Scan for the cell matching the given text and deliver its [X, Y] coordinate at center. 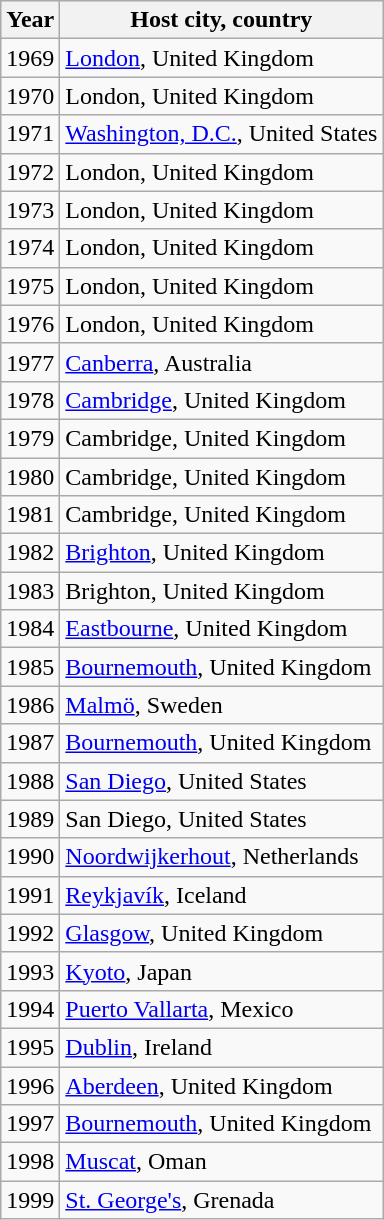
1998 [30, 1162]
1977 [30, 362]
1969 [30, 58]
1985 [30, 667]
1987 [30, 743]
1999 [30, 1200]
Host city, country [222, 20]
Kyoto, Japan [222, 971]
1994 [30, 1009]
Glasgow, United Kingdom [222, 933]
1974 [30, 248]
1984 [30, 629]
Muscat, Oman [222, 1162]
1996 [30, 1085]
1978 [30, 400]
1989 [30, 819]
St. George's, Grenada [222, 1200]
1992 [30, 933]
1988 [30, 781]
1973 [30, 210]
1976 [30, 324]
Dublin, Ireland [222, 1047]
1972 [30, 172]
1971 [30, 134]
1970 [30, 96]
1997 [30, 1124]
1990 [30, 857]
1995 [30, 1047]
1975 [30, 286]
1993 [30, 971]
Canberra, Australia [222, 362]
Malmö, Sweden [222, 705]
1981 [30, 515]
1980 [30, 477]
1991 [30, 895]
1979 [30, 438]
1986 [30, 705]
1983 [30, 591]
Washington, D.C., United States [222, 134]
Noordwijkerhout, Netherlands [222, 857]
Puerto Vallarta, Mexico [222, 1009]
Year [30, 20]
1982 [30, 553]
Aberdeen, United Kingdom [222, 1085]
Reykjavík, Iceland [222, 895]
Eastbourne, United Kingdom [222, 629]
